Scan for the cell matching the given text and deliver its [X, Y] coordinate at center. 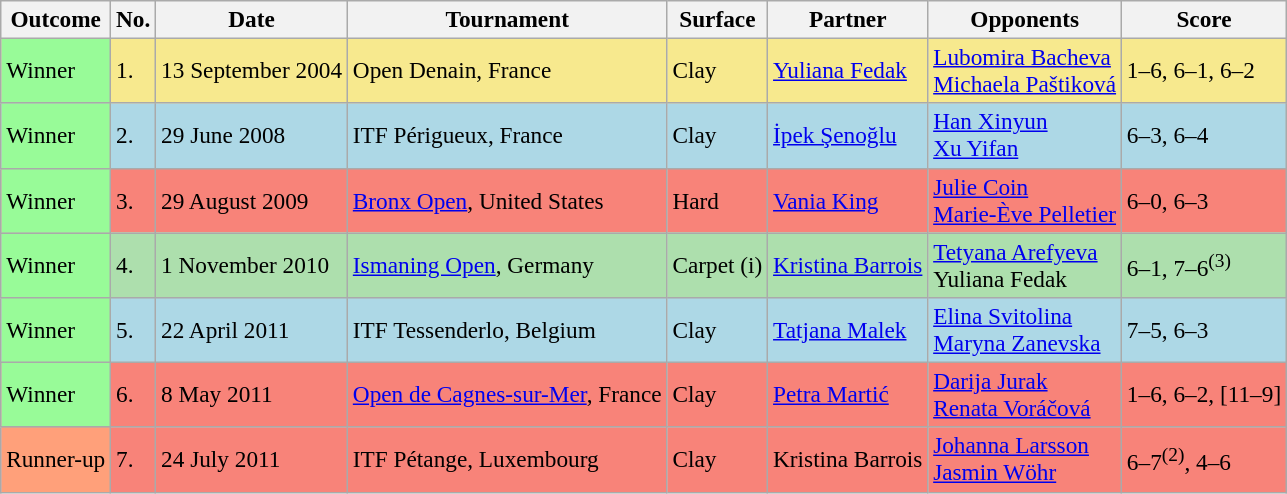
Partner [848, 19]
Johanna Larsson Jasmin Wöhr [1025, 460]
22 April 2011 [252, 330]
Open de Cagnes-sur-Mer, France [507, 394]
Surface [718, 19]
Score [1204, 19]
24 July 2011 [252, 460]
13 September 2004 [252, 70]
2. [134, 136]
6. [134, 394]
1. [134, 70]
Tatjana Malek [848, 330]
Han Xinyun Xu Yifan [1025, 136]
8 May 2011 [252, 394]
Lubomira Bacheva Michaela Paštiková [1025, 70]
No. [134, 19]
Outcome [56, 19]
İpek Şenoğlu [848, 136]
7–5, 6–3 [1204, 330]
Runner-up [56, 460]
6–7(2), 4–6 [1204, 460]
Petra Martić [848, 394]
Yuliana Fedak [848, 70]
Tournament [507, 19]
Bronx Open, United States [507, 200]
3. [134, 200]
7. [134, 460]
ITF Tessenderlo, Belgium [507, 330]
ITF Périgueux, France [507, 136]
Hard [718, 200]
Date [252, 19]
1–6, 6–2, [11–9] [1204, 394]
4. [134, 264]
Opponents [1025, 19]
29 June 2008 [252, 136]
29 August 2009 [252, 200]
1–6, 6–1, 6–2 [1204, 70]
Elina Svitolina Maryna Zanevska [1025, 330]
Vania King [848, 200]
ITF Pétange, Luxembourg [507, 460]
5. [134, 330]
Tetyana Arefyeva Yuliana Fedak [1025, 264]
Open Denain, France [507, 70]
Carpet (i) [718, 264]
6–0, 6–3 [1204, 200]
1 November 2010 [252, 264]
Julie Coin Marie-Ève Pelletier [1025, 200]
Darija Jurak Renata Voráčová [1025, 394]
6–1, 7–6(3) [1204, 264]
Ismaning Open, Germany [507, 264]
6–3, 6–4 [1204, 136]
